Capture the cell that displays the provided text and extract its [x, y] central coordinate. 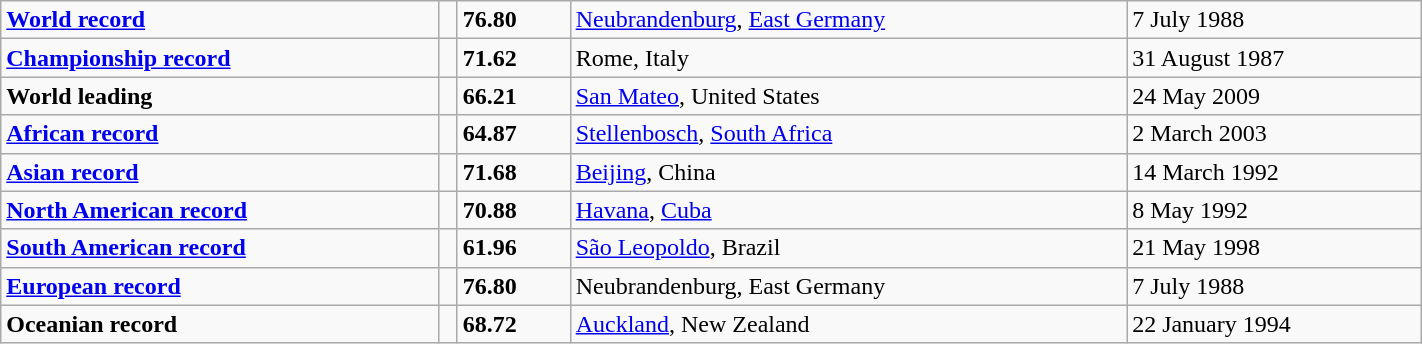
Oceanian record [220, 324]
Auckland, New Zealand [848, 324]
68.72 [514, 324]
São Leopoldo, Brazil [848, 248]
Rome, Italy [848, 58]
Asian record [220, 172]
22 January 1994 [1274, 324]
31 August 1987 [1274, 58]
21 May 1998 [1274, 248]
World leading [220, 96]
Beijing, China [848, 172]
8 May 1992 [1274, 210]
South American record [220, 248]
71.68 [514, 172]
14 March 1992 [1274, 172]
Havana, Cuba [848, 210]
North American record [220, 210]
70.88 [514, 210]
World record [220, 20]
24 May 2009 [1274, 96]
African record [220, 134]
Championship record [220, 58]
European record [220, 286]
San Mateo, United States [848, 96]
71.62 [514, 58]
66.21 [514, 96]
Stellenbosch, South Africa [848, 134]
61.96 [514, 248]
2 March 2003 [1274, 134]
64.87 [514, 134]
